Locate the cell with the specified text and output its [X, Y] center coordinate. 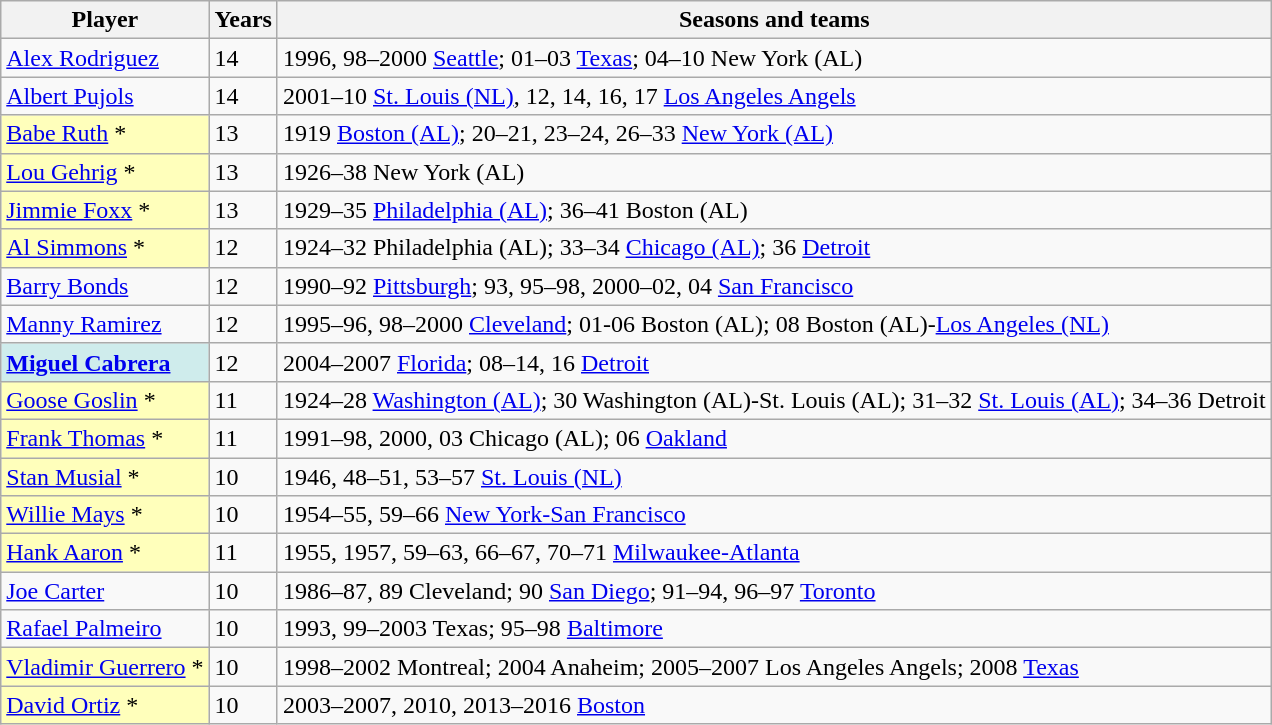
Babe Ruth * [105, 134]
1991–98, 2000, 03 Chicago (AL); 06 Oakland [774, 438]
Frank Thomas * [105, 438]
Manny Ramirez [105, 324]
Willie Mays * [105, 515]
Vladimir Guerrero * [105, 667]
1924–28 Washington (AL); 30 Washington (AL)-St. Louis (AL); 31–32 St. Louis (AL); 34–36 Detroit [774, 400]
Miguel Cabrera [105, 362]
1986–87, 89 Cleveland; 90 San Diego; 91–94, 96–97 Toronto [774, 591]
Albert Pujols [105, 96]
Barry Bonds [105, 286]
Al Simmons * [105, 248]
2004–2007 Florida; 08–14, 16 Detroit [774, 362]
Goose Goslin * [105, 400]
Joe Carter [105, 591]
1926–38 New York (AL) [774, 172]
2003–2007, 2010, 2013–2016 Boston [774, 705]
Lou Gehrig * [105, 172]
1996, 98–2000 Seattle; 01–03 Texas; 04–10 New York (AL) [774, 58]
1993, 99–2003 Texas; 95–98 Baltimore [774, 629]
David Ortiz * [105, 705]
Jimmie Foxx * [105, 210]
Stan Musial * [105, 477]
2001–10 St. Louis (NL), 12, 14, 16, 17 Los Angeles Angels [774, 96]
1924–32 Philadelphia (AL); 33–34 Chicago (AL); 36 Detroit [774, 248]
Years [243, 20]
Seasons and teams [774, 20]
1954–55, 59–66 New York-San Francisco [774, 515]
Hank Aaron * [105, 553]
Rafael Palmeiro [105, 629]
Alex Rodriguez [105, 58]
1998–2002 Montreal; 2004 Anaheim; 2005–2007 Los Angeles Angels; 2008 Texas [774, 667]
1919 Boston (AL); 20–21, 23–24, 26–33 New York (AL) [774, 134]
1955, 1957, 59–63, 66–67, 70–71 Milwaukee-Atlanta [774, 553]
1995–96, 98–2000 Cleveland; 01-06 Boston (AL); 08 Boston (AL)-Los Angeles (NL) [774, 324]
Player [105, 20]
1946, 48–51, 53–57 St. Louis (NL) [774, 477]
1990–92 Pittsburgh; 93, 95–98, 2000–02, 04 San Francisco [774, 286]
1929–35 Philadelphia (AL); 36–41 Boston (AL) [774, 210]
